Provide the [X, Y] coordinate of the cell's center where the given text is located.  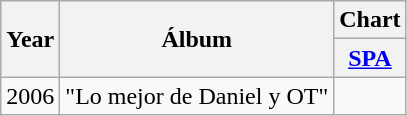
Álbum [197, 39]
2006 [30, 96]
SPA [370, 58]
Year [30, 39]
Chart [370, 20]
"Lo mejor de Daniel y OT" [197, 96]
